Pinpoint the cell where the given text exists, returning its [X, Y] midpoint coordinate. 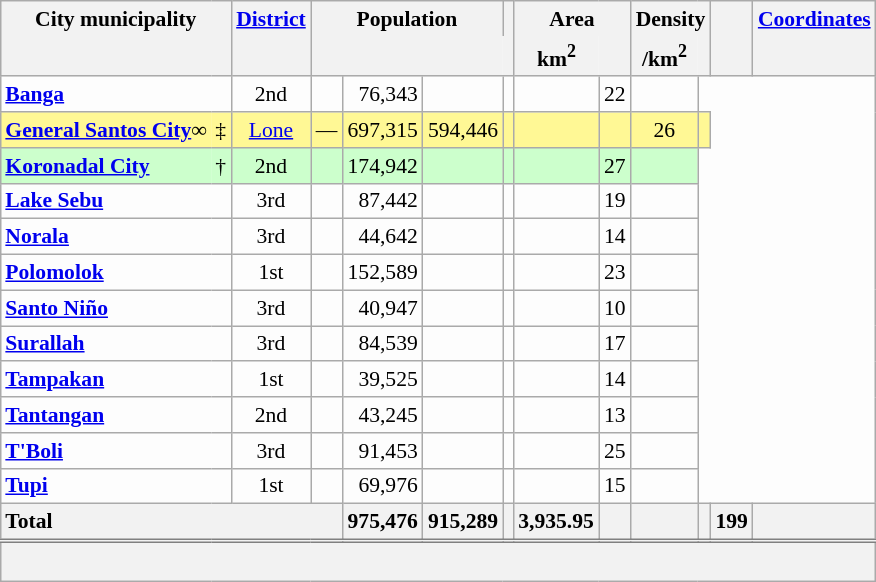
44,642 [383, 237]
Density [671, 18]
975,476 [383, 522]
22 [615, 94]
26 [664, 130]
23 [615, 272]
Total [171, 522]
27 [615, 165]
General Santos City∞ [106, 130]
Norala [116, 237]
87,442 [383, 201]
15 [615, 486]
Tampakan [116, 379]
84,539 [383, 344]
3,935.95 [556, 522]
T'Boli [116, 450]
13 [615, 415]
152,589 [383, 272]
91,453 [383, 450]
Population [407, 18]
Lake Sebu [116, 201]
76,343 [383, 94]
/km2 [664, 56]
174,942 [383, 165]
915,289 [463, 522]
19 [615, 201]
District [271, 18]
697,315 [383, 130]
Banga [116, 94]
Area [572, 18]
Polomolok [116, 272]
43,245 [383, 415]
Surallah [116, 344]
17 [615, 344]
594,446 [463, 130]
City municipality [116, 18]
† [221, 165]
— [327, 130]
Tantangan [116, 415]
km2 [556, 56]
25 [615, 450]
Tupi [116, 486]
Koronadal City [106, 165]
199 [732, 522]
Santo Niño [116, 308]
10 [615, 308]
‡ [221, 130]
Lone [271, 130]
39,525 [383, 379]
69,976 [383, 486]
Coordinates [814, 18]
40,947 [383, 308]
